Find where the given text appears and provide that cell's center as [X, Y] coordinate. 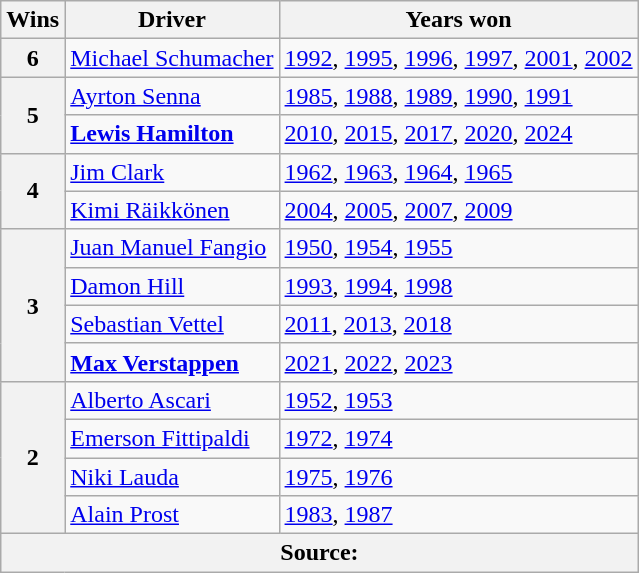
Alain Prost [172, 515]
3 [33, 305]
1962, 1963, 1964, 1965 [458, 172]
Michael Schumacher [172, 58]
1992, 1995, 1996, 1997, 2001, 2002 [458, 58]
1993, 1994, 1998 [458, 286]
5 [33, 115]
Damon Hill [172, 286]
Max Verstappen [172, 362]
2 [33, 457]
4 [33, 191]
2021, 2022, 2023 [458, 362]
Ayrton Senna [172, 96]
Emerson Fittipaldi [172, 438]
Wins [33, 20]
6 [33, 58]
2004, 2005, 2007, 2009 [458, 210]
1983, 1987 [458, 515]
Lewis Hamilton [172, 134]
Years won [458, 20]
2010, 2015, 2017, 2020, 2024 [458, 134]
1975, 1976 [458, 477]
Sebastian Vettel [172, 324]
Juan Manuel Fangio [172, 248]
2011, 2013, 2018 [458, 324]
1985, 1988, 1989, 1990, 1991 [458, 96]
1952, 1953 [458, 400]
Niki Lauda [172, 477]
Source: [320, 553]
1950, 1954, 1955 [458, 248]
1972, 1974 [458, 438]
Kimi Räikkönen [172, 210]
Jim Clark [172, 172]
Driver [172, 20]
Alberto Ascari [172, 400]
